Provide the [X, Y] coordinate of the cell's center where the given text is located.  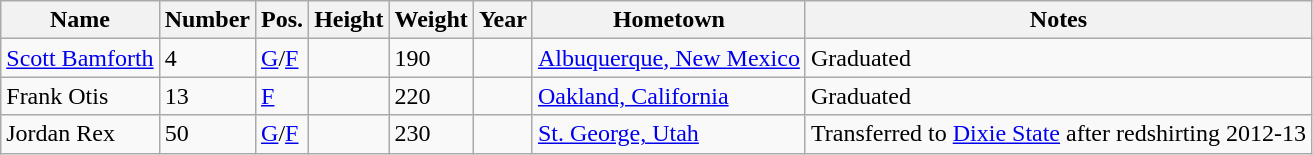
Notes [1058, 20]
Year [502, 20]
Frank Otis [80, 96]
4 [207, 58]
Height [349, 20]
190 [431, 58]
Jordan Rex [80, 134]
Oakland, California [668, 96]
F [282, 96]
13 [207, 96]
50 [207, 134]
Scott Bamforth [80, 58]
Albuquerque, New Mexico [668, 58]
Number [207, 20]
Name [80, 20]
230 [431, 134]
Weight [431, 20]
Hometown [668, 20]
220 [431, 96]
St. George, Utah [668, 134]
Transferred to Dixie State after redshirting 2012-13 [1058, 134]
Pos. [282, 20]
